Identify which cell holds the provided text, then report its (X, Y) central coordinate. 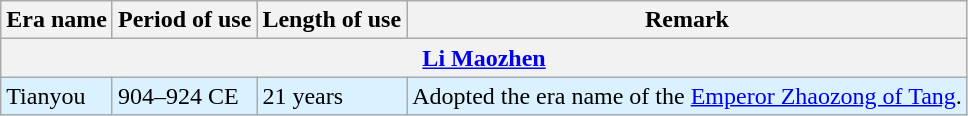
904–924 CE (184, 96)
21 years (332, 96)
Adopted the era name of the Emperor Zhaozong of Tang. (688, 96)
Length of use (332, 20)
Era name (57, 20)
Period of use (184, 20)
Remark (688, 20)
Li Maozhen (484, 58)
Tianyou (57, 96)
